Pinpoint the cell where the given text exists, returning its (X, Y) midpoint coordinate. 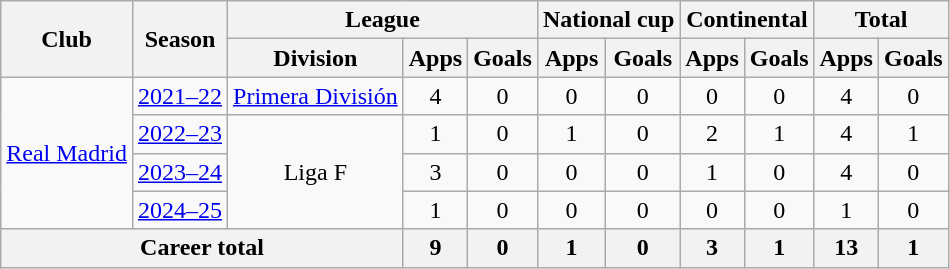
13 (846, 248)
Total (881, 20)
2023–24 (180, 172)
2 (712, 134)
Continental (747, 20)
League (383, 20)
2022–23 (180, 134)
2021–22 (180, 96)
Real Madrid (67, 153)
Liga F (316, 172)
National cup (608, 20)
9 (435, 248)
Division (316, 58)
2024–25 (180, 210)
Club (67, 39)
Season (180, 39)
Career total (202, 248)
Primera División (316, 96)
